Extract the (x, y) coordinate from the center of the cell holding the provided text.  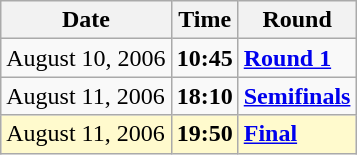
Date (86, 20)
18:10 (204, 96)
Time (204, 20)
19:50 (204, 134)
10:45 (204, 58)
Final (297, 134)
Round 1 (297, 58)
August 10, 2006 (86, 58)
Semifinals (297, 96)
Round (297, 20)
